Determine the (X, Y) coordinate at the center of the cell enclosing the given text.  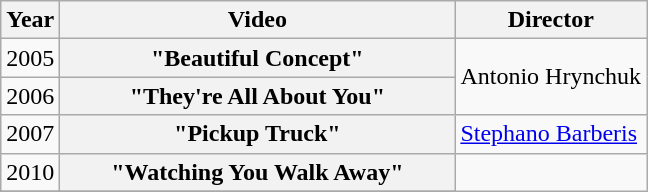
2010 (30, 172)
Video (258, 20)
"Beautiful Concept" (258, 58)
2006 (30, 96)
2005 (30, 58)
Antonio Hrynchuk (551, 77)
Stephano Barberis (551, 134)
2007 (30, 134)
"Pickup Truck" (258, 134)
Year (30, 20)
"Watching You Walk Away" (258, 172)
"They're All About You" (258, 96)
Director (551, 20)
